Determine the [X, Y] coordinate at the center of the cell enclosing the given text.  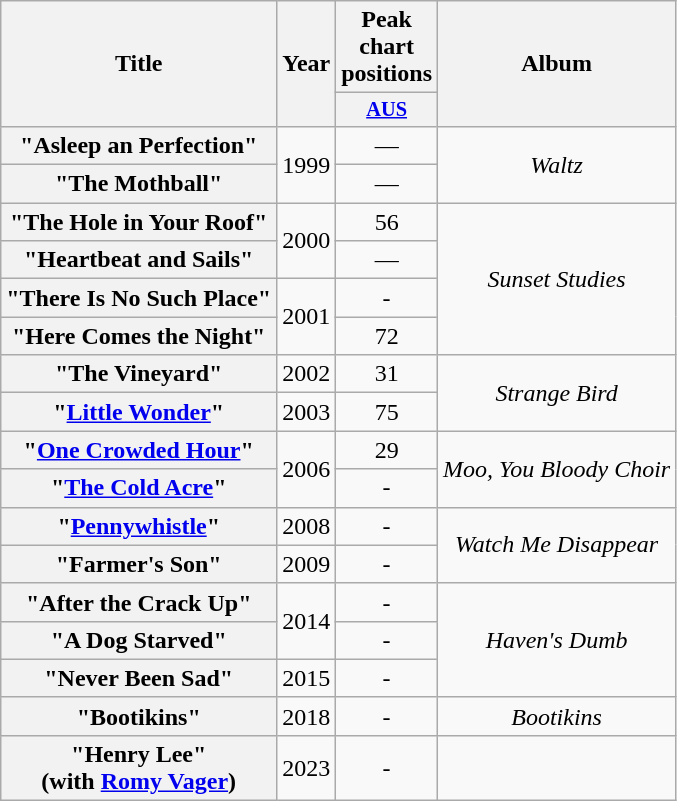
1999 [306, 164]
2023 [306, 768]
2002 [306, 374]
"There Is No Such Place" [139, 298]
Peak chart positions [387, 47]
"Bootikins" [139, 716]
Moo, You Bloody Choir [557, 469]
Title [139, 64]
Bootikins [557, 716]
29 [387, 450]
Sunset Studies [557, 279]
75 [387, 412]
"Asleep an Perfection" [139, 145]
2003 [306, 412]
"Pennywhistle" [139, 526]
2015 [306, 678]
72 [387, 336]
"Henry Lee" (with Romy Vager) [139, 768]
2001 [306, 317]
31 [387, 374]
"Here Comes the Night" [139, 336]
2018 [306, 716]
"The Hole in Your Roof" [139, 222]
"The Cold Acre" [139, 488]
2014 [306, 621]
2006 [306, 469]
"The Vineyard" [139, 374]
Year [306, 64]
2008 [306, 526]
Waltz [557, 164]
"After the Crack Up" [139, 602]
"Little Wonder" [139, 412]
"The Mothball" [139, 184]
"Heartbeat and Sails" [139, 260]
2009 [306, 564]
AUS [387, 110]
"Never Been Sad" [139, 678]
"One Crowded Hour" [139, 450]
Album [557, 64]
Haven's Dumb [557, 640]
"Farmer's Son" [139, 564]
2000 [306, 241]
Strange Bird [557, 393]
56 [387, 222]
"A Dog Starved" [139, 640]
Watch Me Disappear [557, 545]
